For the text-containing cell, return its midpoint in [x, y] coordinate format. 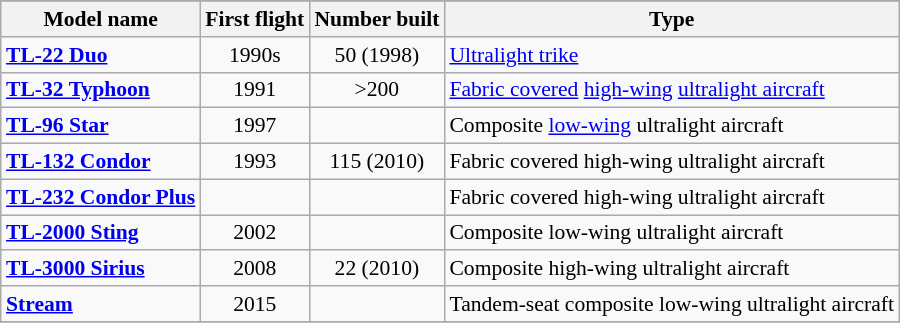
>200 [376, 90]
2008 [254, 268]
1990s [254, 54]
TL-32 Typhoon [100, 90]
TL-132 Condor [100, 161]
2015 [254, 304]
Model name [100, 19]
1991 [254, 90]
TL-22 Duo [100, 54]
115 (2010) [376, 161]
50 (1998) [376, 54]
Tandem-seat composite low-wing ultralight aircraft [672, 304]
TL-96 Star [100, 126]
1993 [254, 161]
Type [672, 19]
22 (2010) [376, 268]
TL-2000 Sting [100, 232]
Composite high-wing ultralight aircraft [672, 268]
Ultralight trike [672, 54]
TL-3000 Sirius [100, 268]
First flight [254, 19]
1997 [254, 126]
2002 [254, 232]
Number built [376, 19]
TL-232 Condor Plus [100, 197]
Stream [100, 304]
